From the cell containing the given text, extract its center point as (X, Y) coordinate. 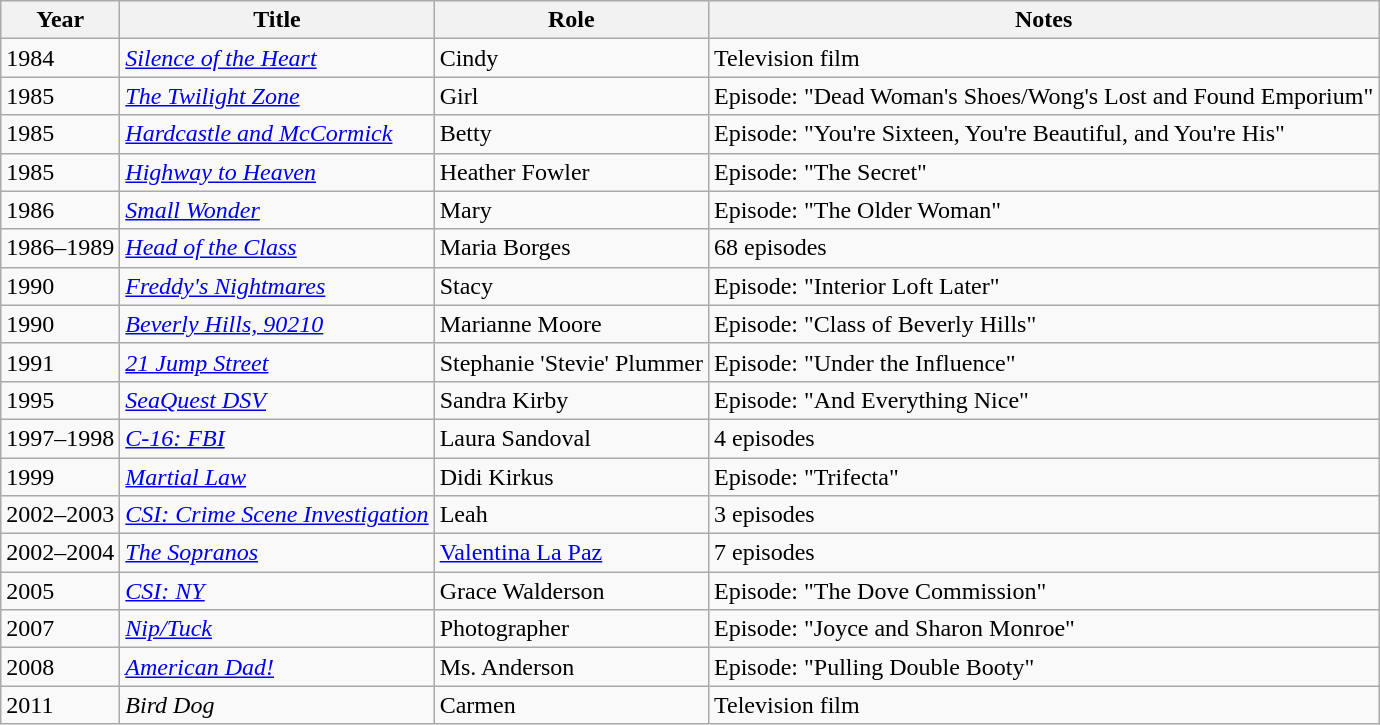
Beverly Hills, 90210 (277, 324)
3 episodes (1043, 515)
2005 (60, 591)
Girl (571, 96)
1984 (60, 58)
Stacy (571, 286)
Episode: "Pulling Double Booty" (1043, 667)
Laura Sandoval (571, 438)
2002–2004 (60, 553)
Hardcastle and McCormick (277, 134)
2007 (60, 629)
Highway to Heaven (277, 172)
Mary (571, 210)
Episode: "The Older Woman" (1043, 210)
The Sopranos (277, 553)
Episode: "And Everything Nice" (1043, 400)
American Dad! (277, 667)
4 episodes (1043, 438)
21 Jump Street (277, 362)
2011 (60, 705)
C-16: FBI (277, 438)
7 episodes (1043, 553)
SeaQuest DSV (277, 400)
Heather Fowler (571, 172)
Maria Borges (571, 248)
Leah (571, 515)
1997–1998 (60, 438)
Betty (571, 134)
1999 (60, 477)
Episode: "The Secret" (1043, 172)
CSI: Crime Scene Investigation (277, 515)
68 episodes (1043, 248)
2002–2003 (60, 515)
Bird Dog (277, 705)
Cindy (571, 58)
Episode: "Class of Beverly Hills" (1043, 324)
1986–1989 (60, 248)
Marianne Moore (571, 324)
Valentina La Paz (571, 553)
2008 (60, 667)
Sandra Kirby (571, 400)
1995 (60, 400)
Notes (1043, 20)
Title (277, 20)
Episode: "Trifecta" (1043, 477)
Didi Kirkus (571, 477)
Stephanie 'Stevie' Plummer (571, 362)
Freddy's Nightmares (277, 286)
Role (571, 20)
Head of the Class (277, 248)
Photographer (571, 629)
Grace Walderson (571, 591)
CSI: NY (277, 591)
Year (60, 20)
Martial Law (277, 477)
Nip/Tuck (277, 629)
Episode: "The Dove Commission" (1043, 591)
Episode: "You're Sixteen, You're Beautiful, and You're His" (1043, 134)
Ms. Anderson (571, 667)
Episode: "Interior Loft Later" (1043, 286)
The Twilight Zone (277, 96)
Small Wonder (277, 210)
Episode: "Joyce and Sharon Monroe" (1043, 629)
Episode: "Dead Woman's Shoes/Wong's Lost and Found Emporium" (1043, 96)
Carmen (571, 705)
1986 (60, 210)
Silence of the Heart (277, 58)
Episode: "Under the Influence" (1043, 362)
1991 (60, 362)
